Capture the cell that displays the provided text and extract its (x, y) central coordinate. 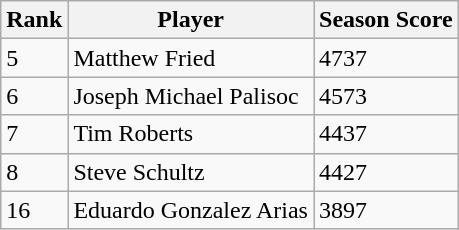
Steve Schultz (191, 172)
7 (34, 134)
Eduardo Gonzalez Arias (191, 210)
Season Score (386, 20)
Matthew Fried (191, 58)
8 (34, 172)
4427 (386, 172)
3897 (386, 210)
6 (34, 96)
4437 (386, 134)
Rank (34, 20)
Tim Roberts (191, 134)
Player (191, 20)
4737 (386, 58)
16 (34, 210)
5 (34, 58)
4573 (386, 96)
Joseph Michael Palisoc (191, 96)
